Return (X, Y) of the center of cell containing provided text 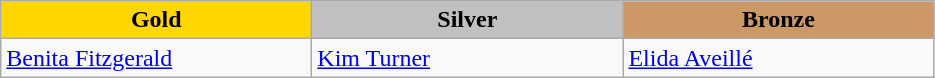
Benita Fitzgerald (156, 58)
Bronze (778, 20)
Gold (156, 20)
Kim Turner (468, 58)
Elida Aveillé (778, 58)
Silver (468, 20)
